Scan for the cell matching the given text and deliver its [x, y] coordinate at center. 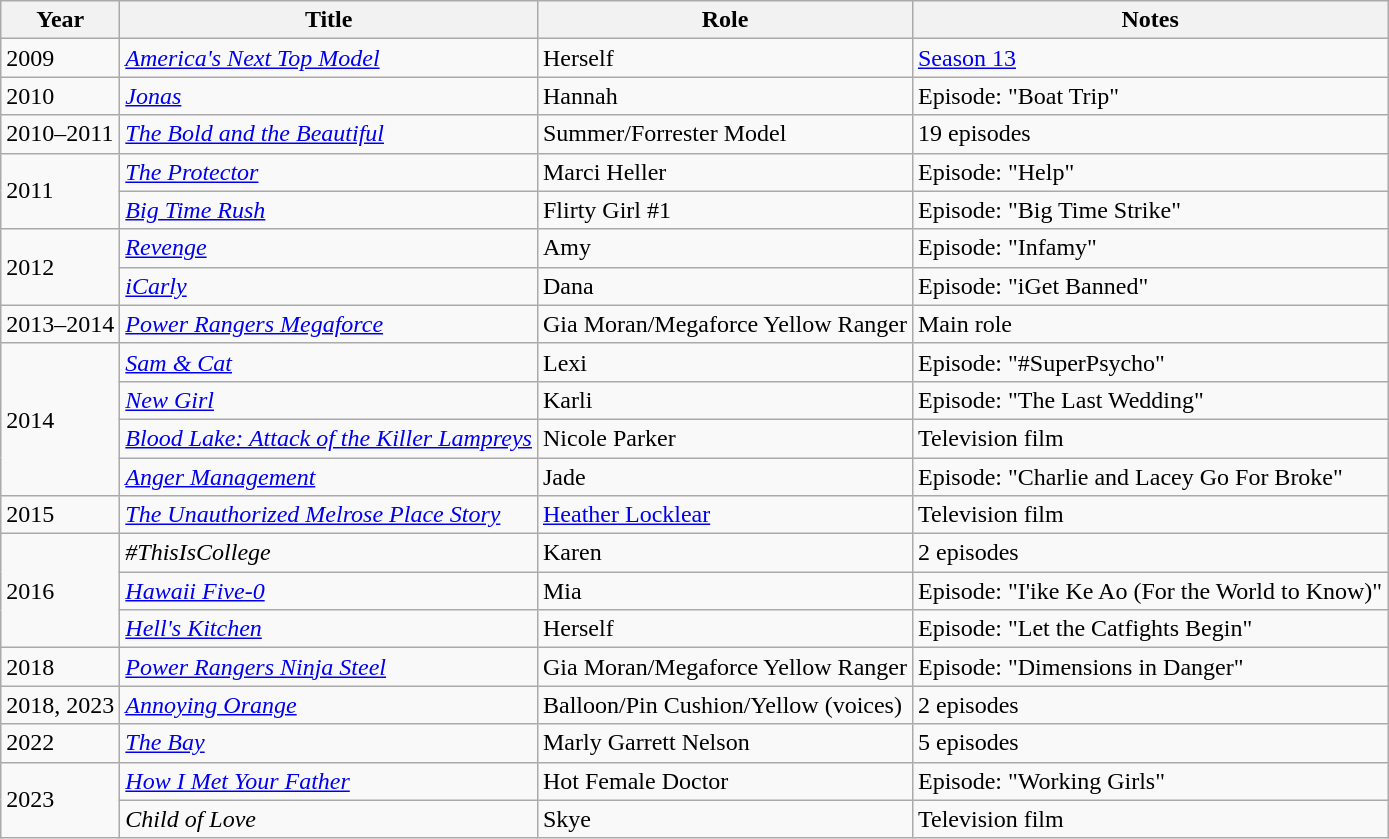
How I Met Your Father [329, 781]
Blood Lake: Attack of the Killer Lampreys [329, 438]
Marci Heller [724, 172]
Hawaii Five-0 [329, 591]
The Protector [329, 172]
The Bold and the Beautiful [329, 134]
2014 [60, 419]
Lexi [724, 362]
Karen [724, 553]
Episode: "I'ike Ke Ao (For the World to Know)" [1150, 591]
Mia [724, 591]
19 episodes [1150, 134]
Episode: "Let the Catfights Begin" [1150, 629]
Episode: "Big Time Strike" [1150, 210]
Marly Garrett Nelson [724, 743]
2010 [60, 96]
2016 [60, 591]
Episode: "Infamy" [1150, 248]
2023 [60, 800]
Episode: "Boat Trip" [1150, 96]
Amy [724, 248]
Episode: "The Last Wedding" [1150, 400]
Role [724, 20]
The Bay [329, 743]
Power Rangers Ninja Steel [329, 667]
Balloon/Pin Cushion/Yellow (voices) [724, 705]
Episode: "iGet Banned" [1150, 286]
Episode: "Charlie and Lacey Go For Broke" [1150, 477]
Year [60, 20]
Power Rangers Megaforce [329, 324]
Summer/Forrester Model [724, 134]
Skye [724, 819]
2010–2011 [60, 134]
2022 [60, 743]
Episode: "Help" [1150, 172]
2015 [60, 515]
2013–2014 [60, 324]
Episode: "Dimensions in Danger" [1150, 667]
Hell's Kitchen [329, 629]
Hot Female Doctor [724, 781]
Title [329, 20]
Episode: "#SuperPsycho" [1150, 362]
Flirty Girl #1 [724, 210]
#ThisIsCollege [329, 553]
Dana [724, 286]
Nicole Parker [724, 438]
Big Time Rush [329, 210]
Annoying Orange [329, 705]
Karli [724, 400]
2018, 2023 [60, 705]
iCarly [329, 286]
Sam & Cat [329, 362]
Heather Locklear [724, 515]
Revenge [329, 248]
The Unauthorized Melrose Place Story [329, 515]
2009 [60, 58]
Jonas [329, 96]
Main role [1150, 324]
2018 [60, 667]
Child of Love [329, 819]
New Girl [329, 400]
Episode: "Working Girls" [1150, 781]
America's Next Top Model [329, 58]
2011 [60, 191]
5 episodes [1150, 743]
Anger Management [329, 477]
2012 [60, 267]
Notes [1150, 20]
Jade [724, 477]
Hannah [724, 96]
Season 13 [1150, 58]
